Identify which cell holds the provided text, then report its [x, y] central coordinate. 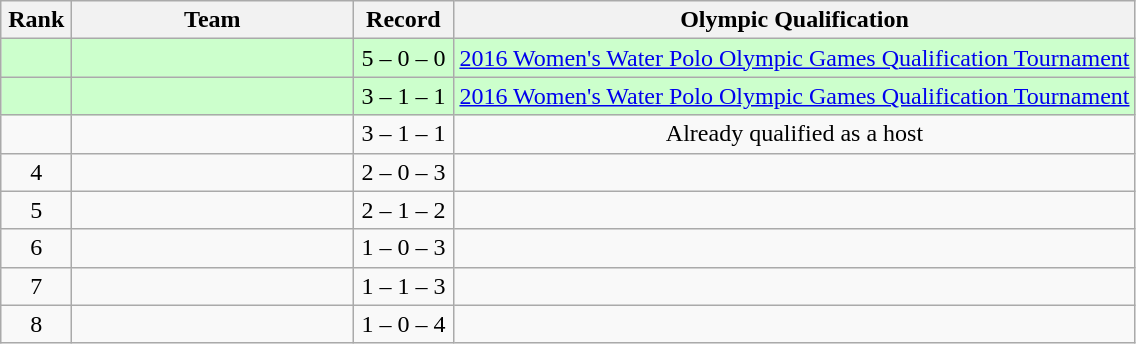
Record [404, 20]
Rank [36, 20]
1 – 1 – 3 [404, 286]
2 – 1 – 2 [404, 210]
1 – 0 – 3 [404, 248]
2 – 0 – 3 [404, 172]
6 [36, 248]
Already qualified as a host [794, 134]
5 [36, 210]
8 [36, 324]
Team [212, 20]
4 [36, 172]
5 – 0 – 0 [404, 58]
Olympic Qualification [794, 20]
1 – 0 – 4 [404, 324]
7 [36, 286]
